Locate the cell with the specified text and output its (x, y) center coordinate. 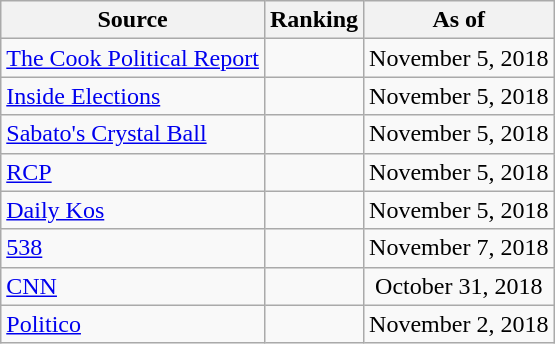
Ranking (314, 20)
October 31, 2018 (459, 286)
The Cook Political Report (133, 58)
Inside Elections (133, 96)
Daily Kos (133, 210)
RCP (133, 172)
Politico (133, 324)
Source (133, 20)
November 7, 2018 (459, 248)
538 (133, 248)
As of (459, 20)
November 2, 2018 (459, 324)
CNN (133, 286)
Sabato's Crystal Ball (133, 134)
